Provide the (x, y) coordinate of the cell's center where the given text is located.  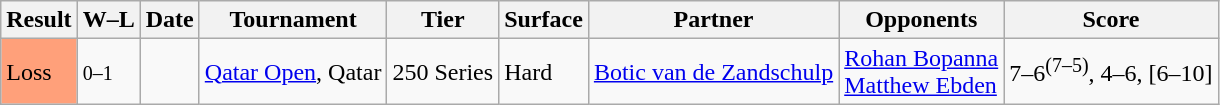
Opponents (922, 20)
Tournament (293, 20)
Hard (544, 72)
Qatar Open, Qatar (293, 72)
Partner (713, 20)
Surface (544, 20)
250 Series (443, 72)
Botic van de Zandschulp (713, 72)
Rohan Bopanna Matthew Ebden (922, 72)
W–L (108, 20)
Result (39, 20)
Score (1111, 20)
7–6(7–5), 4–6, [6–10] (1111, 72)
Date (170, 20)
Tier (443, 20)
Loss (39, 72)
0–1 (108, 72)
